Pinpoint the cell where the given text exists, returning its (x, y) midpoint coordinate. 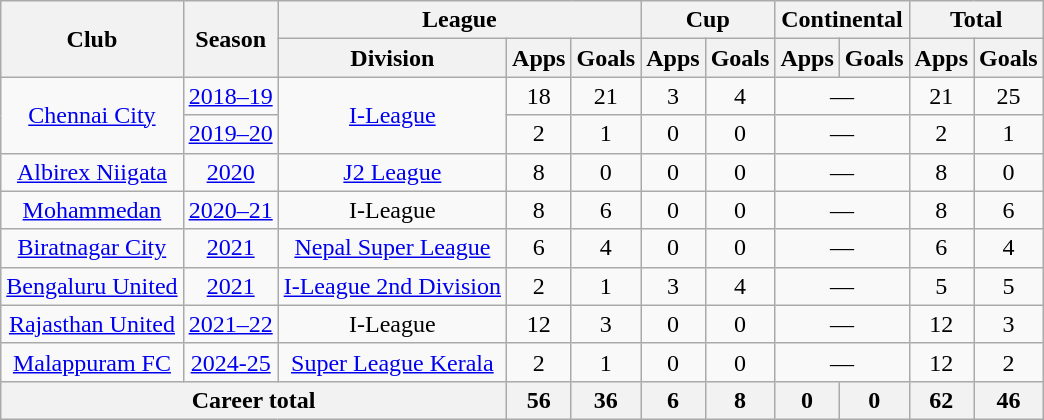
56 (539, 400)
Division (392, 58)
2021–22 (230, 324)
2018–19 (230, 96)
46 (1009, 400)
I-League 2nd Division (392, 286)
2020–21 (230, 210)
Mohammedan (92, 210)
62 (941, 400)
Albirex Niigata (92, 172)
25 (1009, 96)
J2 League (392, 172)
2024-25 (230, 362)
Bengaluru United (92, 286)
Rajasthan United (92, 324)
2019–20 (230, 134)
Chennai City (92, 115)
Total (976, 20)
Club (92, 39)
36 (606, 400)
Cup (708, 20)
Super League Kerala (392, 362)
Continental (842, 20)
Season (230, 39)
18 (539, 96)
League (460, 20)
2020 (230, 172)
Career total (254, 400)
Nepal Super League (392, 248)
Malappuram FC (92, 362)
Biratnagar City (92, 248)
